Return the [X, Y] coordinate for the center point of the cell that contains the specified text.  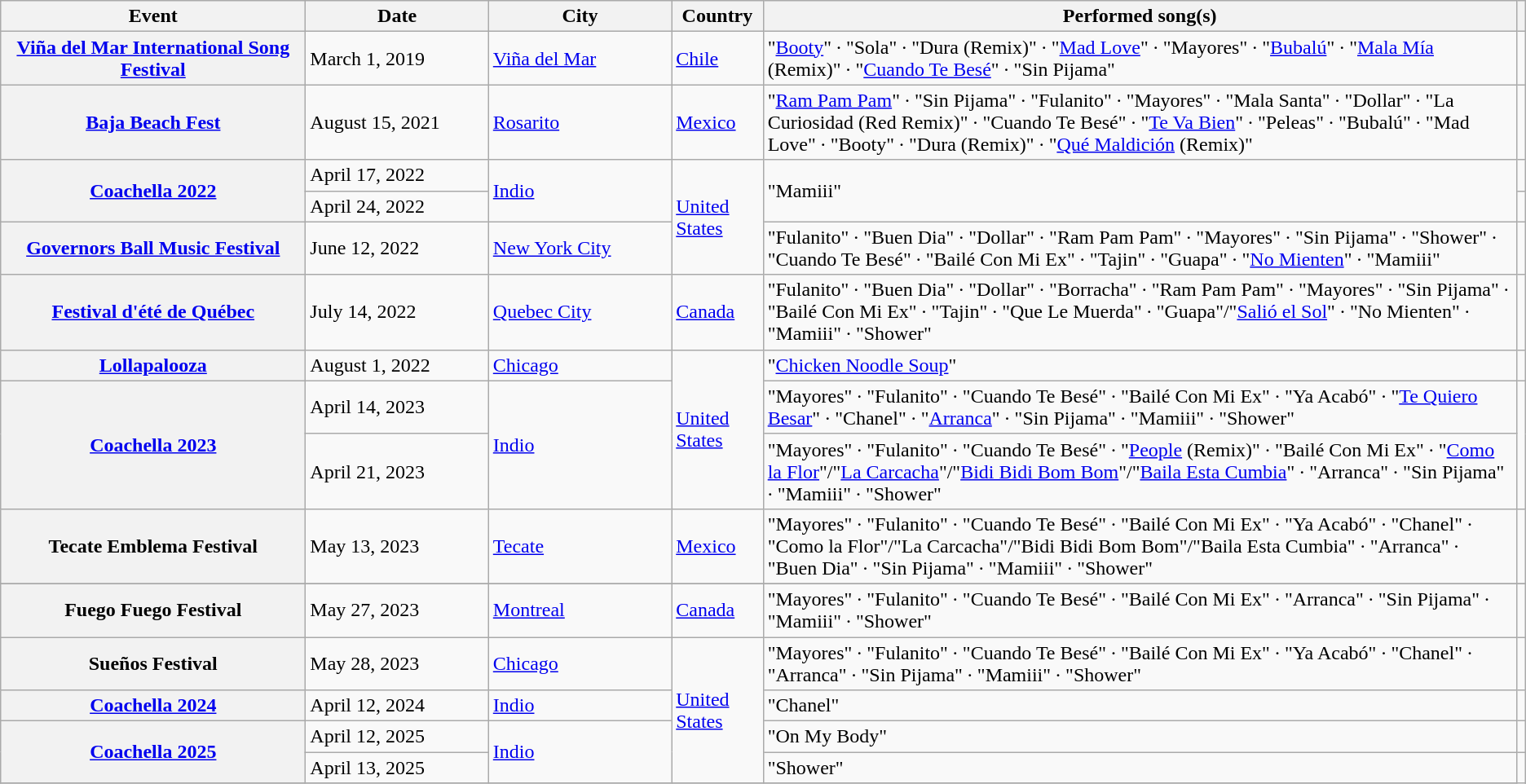
June 12, 2022 [397, 248]
Country [717, 16]
"Mayores" · "Fulanito" · "Cuando Te Besé" · "Bailé Con Mi Ex" · "Arranca" · "Sin Pijama" · "Mamiii" · "Shower" [1140, 610]
April 13, 2025 [397, 768]
"Shower" [1140, 768]
"Booty" · "Sola" · "Dura (Remix)" · "Mad Love" · "Mayores" · "Bubalú" · "Mala Mía (Remix)" · "Cuando Te Besé" · "Sin Pijama" [1140, 59]
Tecate Emblema Festival [153, 546]
Viña del Mar International Song Festival [153, 59]
Sueños Festival [153, 663]
Performed song(s) [1140, 16]
Baja Beach Fest [153, 122]
July 14, 2022 [397, 312]
April 14, 2023 [397, 407]
April 12, 2025 [397, 737]
Fuego Fuego Festival [153, 610]
"Mamiii" [1140, 191]
Date [397, 16]
May 13, 2023 [397, 546]
August 15, 2021 [397, 122]
Montreal [580, 610]
April 12, 2024 [397, 706]
May 27, 2023 [397, 610]
Festival d'été de Québec [153, 312]
Event [153, 16]
August 1, 2022 [397, 365]
Coachella 2022 [153, 191]
Tecate [580, 546]
"Mayores" · "Fulanito" · "Cuando Te Besé" · "Bailé Con Mi Ex" · "Ya Acabó" · "Chanel" · "Arranca" · "Sin Pijama" · "Mamiii" · "Shower" [1140, 663]
Coachella 2024 [153, 706]
City [580, 16]
Coachella 2025 [153, 752]
"On My Body" [1140, 737]
Governors Ball Music Festival [153, 248]
Chile [717, 59]
May 28, 2023 [397, 663]
Viña del Mar [580, 59]
April 17, 2022 [397, 175]
April 21, 2023 [397, 471]
Coachella 2023 [153, 445]
Quebec City [580, 312]
"Chanel" [1140, 706]
"Chicken Noodle Soup" [1140, 365]
Lollapalooza [153, 365]
March 1, 2019 [397, 59]
April 24, 2022 [397, 206]
Rosarito [580, 122]
New York City [580, 248]
